Determine the (x, y) coordinate at the center of the cell enclosing the given text.  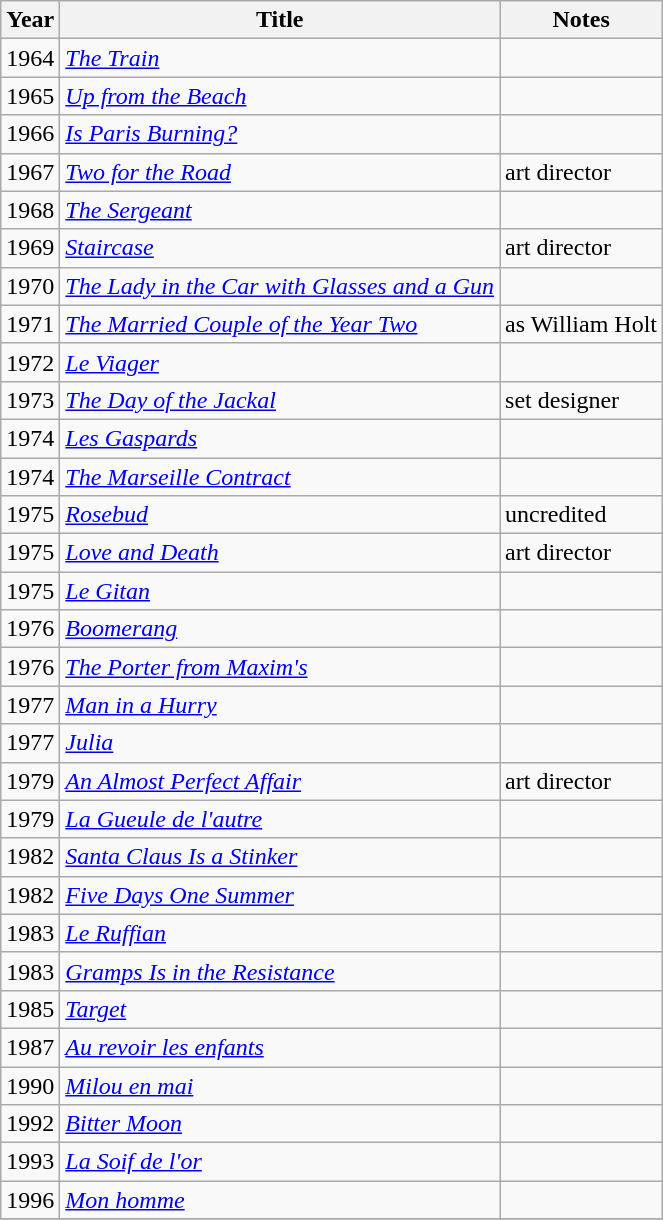
Up from the Beach (280, 96)
Two for the Road (280, 172)
1966 (30, 134)
The Married Couple of the Year Two (280, 324)
An Almost Perfect Affair (280, 781)
1968 (30, 210)
1993 (30, 1162)
1985 (30, 1009)
Target (280, 1009)
The Sergeant (280, 210)
Mon homme (280, 1200)
1996 (30, 1200)
set designer (582, 400)
Au revoir les enfants (280, 1047)
Milou en mai (280, 1085)
1965 (30, 96)
as William Holt (582, 324)
Bitter Moon (280, 1124)
The Day of the Jackal (280, 400)
1990 (30, 1085)
Notes (582, 20)
Staircase (280, 248)
Rosebud (280, 515)
La Soif de l'or (280, 1162)
The Marseille Contract (280, 477)
Is Paris Burning? (280, 134)
1969 (30, 248)
1973 (30, 400)
The Lady in the Car with Glasses and a Gun (280, 286)
Les Gaspards (280, 438)
Julia (280, 743)
Year (30, 20)
uncredited (582, 515)
1972 (30, 362)
Title (280, 20)
Man in a Hurry (280, 705)
Gramps Is in the Resistance (280, 971)
1970 (30, 286)
1971 (30, 324)
Five Days One Summer (280, 895)
The Train (280, 58)
The Porter from Maxim's (280, 667)
1992 (30, 1124)
Boomerang (280, 629)
Le Ruffian (280, 933)
Santa Claus Is a Stinker (280, 857)
La Gueule de l'autre (280, 819)
1987 (30, 1047)
Le Gitan (280, 591)
Love and Death (280, 553)
Le Viager (280, 362)
1964 (30, 58)
1967 (30, 172)
